Extract the [x, y] coordinate from the center of the cell holding the provided text.  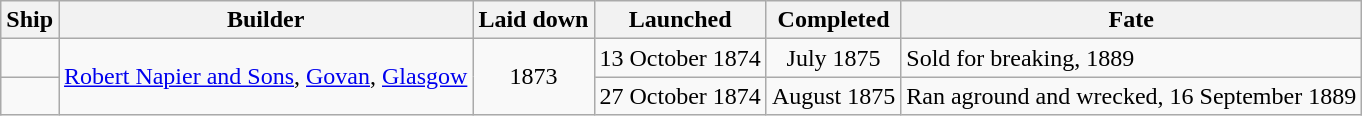
13 October 1874 [680, 58]
Launched [680, 20]
Ran aground and wrecked, 16 September 1889 [1132, 96]
August 1875 [833, 96]
Fate [1132, 20]
Laid down [534, 20]
Sold for breaking, 1889 [1132, 58]
Ship [30, 20]
27 October 1874 [680, 96]
Builder [266, 20]
1873 [534, 77]
Robert Napier and Sons, Govan, Glasgow [266, 77]
July 1875 [833, 58]
Completed [833, 20]
